Identify which cell holds the provided text, then report its (x, y) central coordinate. 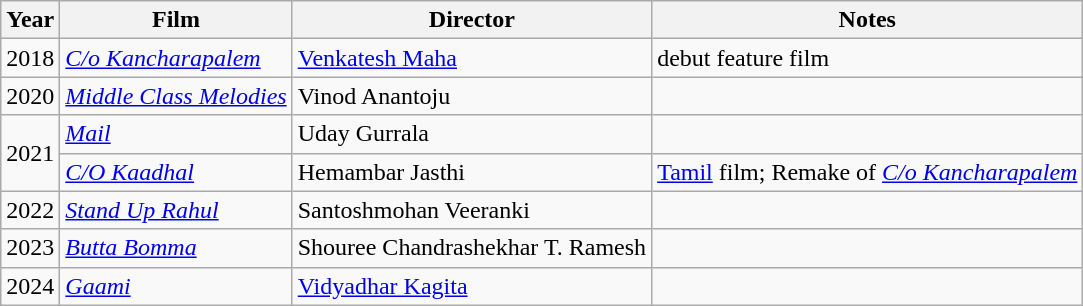
Gaami (176, 286)
Santoshmohan Veeranki (472, 210)
2022 (30, 210)
Middle Class Melodies (176, 96)
2024 (30, 286)
C/O Kaadhal (176, 172)
C/o Kancharapalem (176, 58)
2018 (30, 58)
Stand Up Rahul (176, 210)
Vinod Anantoju (472, 96)
Shouree Chandrashekhar T. Ramesh (472, 248)
Vidyadhar Kagita (472, 286)
Hemambar Jasthi (472, 172)
Director (472, 20)
Butta Bomma (176, 248)
2021 (30, 153)
Mail (176, 134)
Venkatesh Maha (472, 58)
Year (30, 20)
2023 (30, 248)
2020 (30, 96)
Tamil film; Remake of C/o Kancharapalem (868, 172)
Film (176, 20)
Notes (868, 20)
Uday Gurrala (472, 134)
debut feature film (868, 58)
